Provide the (X, Y) coordinate of the cell's center where the given text is located.  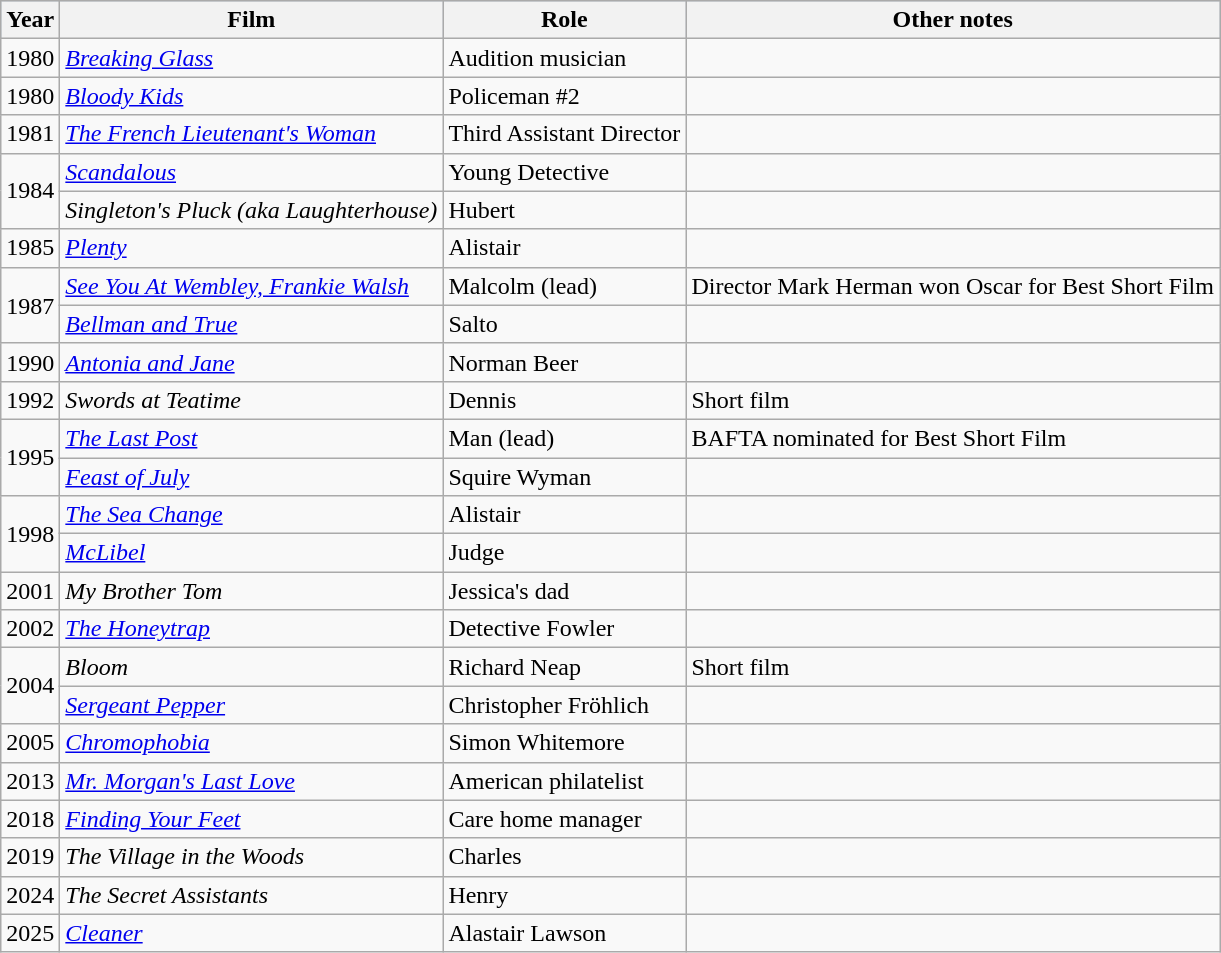
The French Lieutenant's Woman (252, 134)
Singleton's Pluck (aka Laughterhouse) (252, 210)
Feast of July (252, 477)
Chromophobia (252, 743)
The Sea Change (252, 515)
1998 (30, 534)
1990 (30, 362)
Sergeant Pepper (252, 705)
1985 (30, 248)
Dennis (564, 400)
2019 (30, 857)
Norman Beer (564, 362)
Third Assistant Director (564, 134)
Henry (564, 895)
2001 (30, 591)
2005 (30, 743)
Richard Neap (564, 667)
The Secret Assistants (252, 895)
2025 (30, 933)
Year (30, 20)
Young Detective (564, 172)
Role (564, 20)
McLibel (252, 553)
Judge (564, 553)
Plenty (252, 248)
The Honeytrap (252, 629)
2004 (30, 686)
Film (252, 20)
Alastair Lawson (564, 933)
1981 (30, 134)
2018 (30, 819)
Antonia and Jane (252, 362)
Director Mark Herman won Oscar for Best Short Film (953, 286)
American philatelist (564, 781)
Salto (564, 324)
2002 (30, 629)
Breaking Glass (252, 58)
See You At Wembley, Frankie Walsh (252, 286)
Other notes (953, 20)
The Last Post (252, 438)
1992 (30, 400)
Simon Whitemore (564, 743)
Charles (564, 857)
1987 (30, 305)
1995 (30, 457)
Squire Wyman (564, 477)
Finding Your Feet (252, 819)
1984 (30, 191)
Audition musician (564, 58)
Scandalous (252, 172)
Swords at Teatime (252, 400)
My Brother Tom (252, 591)
2013 (30, 781)
The Village in the Woods (252, 857)
Malcolm (lead) (564, 286)
Policeman #2 (564, 96)
Cleaner (252, 933)
Detective Fowler (564, 629)
Bellman and True (252, 324)
Jessica's dad (564, 591)
Man (lead) (564, 438)
Bloom (252, 667)
Bloody Kids (252, 96)
2024 (30, 895)
Christopher Fröhlich (564, 705)
Care home manager (564, 819)
Hubert (564, 210)
Mr. Morgan's Last Love (252, 781)
BAFTA nominated for Best Short Film (953, 438)
